Find where the given text appears and provide that cell's center as [X, Y] coordinate. 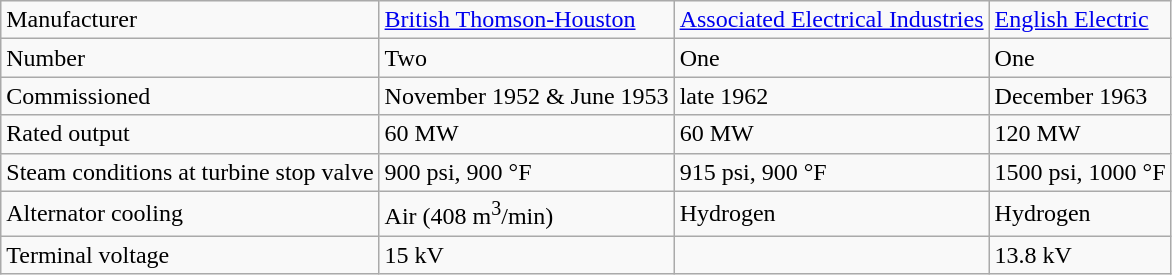
120 MW [1080, 134]
Number [190, 58]
Air (408 m3/min) [526, 214]
December 1963 [1080, 96]
15 kV [526, 255]
Rated output [190, 134]
late 1962 [832, 96]
Two [526, 58]
Commissioned [190, 96]
900 psi, 900 °F [526, 172]
Associated Electrical Industries [832, 20]
November 1952 & June 1953 [526, 96]
915 psi, 900 °F [832, 172]
English Electric [1080, 20]
13.8 kV [1080, 255]
Manufacturer [190, 20]
Terminal voltage [190, 255]
Steam conditions at turbine stop valve [190, 172]
British Thomson-Houston [526, 20]
Alternator cooling [190, 214]
1500 psi, 1000 °F [1080, 172]
